Extract the (x, y) coordinate from the center of the cell holding the provided text.  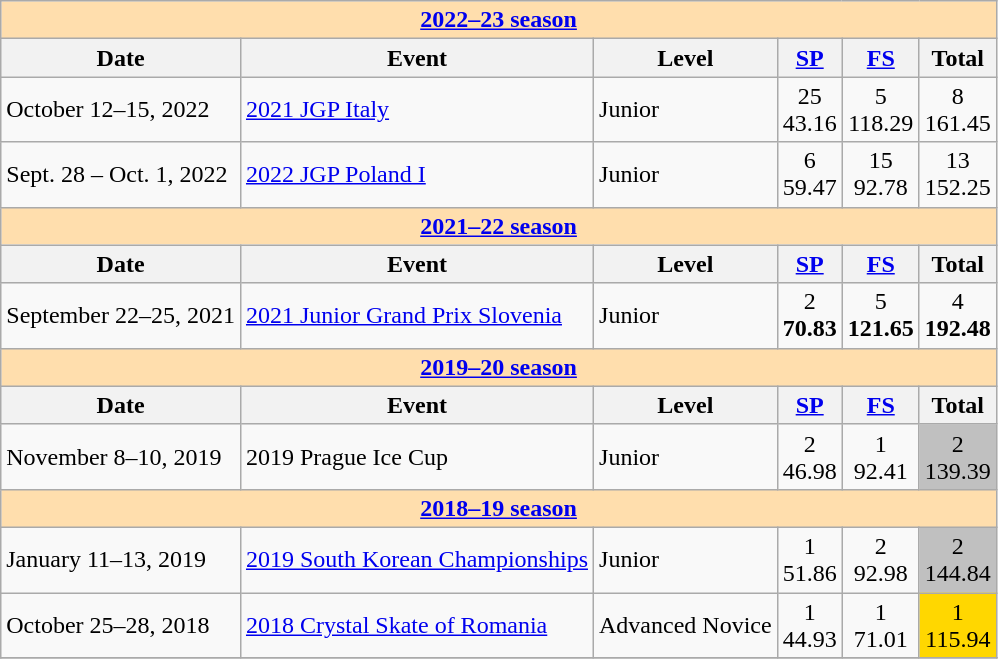
2019 Prague Ice Cup (416, 456)
January 11–13, 2019 (121, 560)
November 8–10, 2019 (121, 456)
October 12–15, 2022 (121, 110)
1 71.01 (880, 624)
2018 Crystal Skate of Romania (416, 624)
Sept. 28 – Oct. 1, 2022 (121, 174)
2019 South Korean Championships (416, 560)
2 92.98 (880, 560)
2 144.84 (958, 560)
2022–23 season (499, 20)
4 192.48 (958, 316)
1 92.41 (880, 456)
Advanced Novice (686, 624)
13 152.25 (958, 174)
1 51.86 (810, 560)
October 25–28, 2018 (121, 624)
2022 JGP Poland I (416, 174)
15 92.78 (880, 174)
5 121.65 (880, 316)
8 161.45 (958, 110)
2018–19 season (499, 508)
1 44.93 (810, 624)
2021 Junior Grand Prix Slovenia (416, 316)
2 46.98 (810, 456)
2019–20 season (499, 367)
25 43.16 (810, 110)
September 22–25, 2021 (121, 316)
2 70.83 (810, 316)
2 139.39 (958, 456)
6 59.47 (810, 174)
1 115.94 (958, 624)
2021–22 season (499, 226)
2021 JGP Italy (416, 110)
5 118.29 (880, 110)
